Find where the given text appears and provide that cell's center as (X, Y) coordinate. 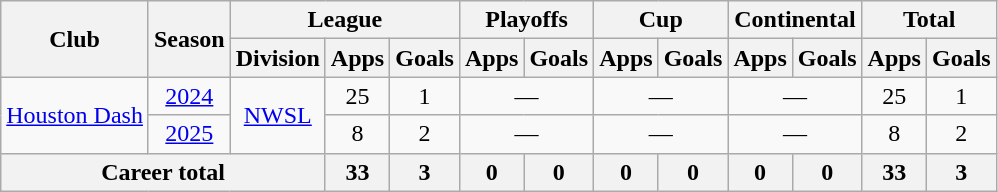
Season (189, 39)
2025 (189, 134)
Playoffs (526, 20)
Houston Dash (75, 115)
Continental (795, 20)
Career total (164, 172)
NWSL (278, 115)
Division (278, 58)
2024 (189, 96)
Total (929, 20)
Cup (661, 20)
League (344, 20)
Club (75, 39)
